Output the [x, y] coordinate of the center of the cell containing the given text.  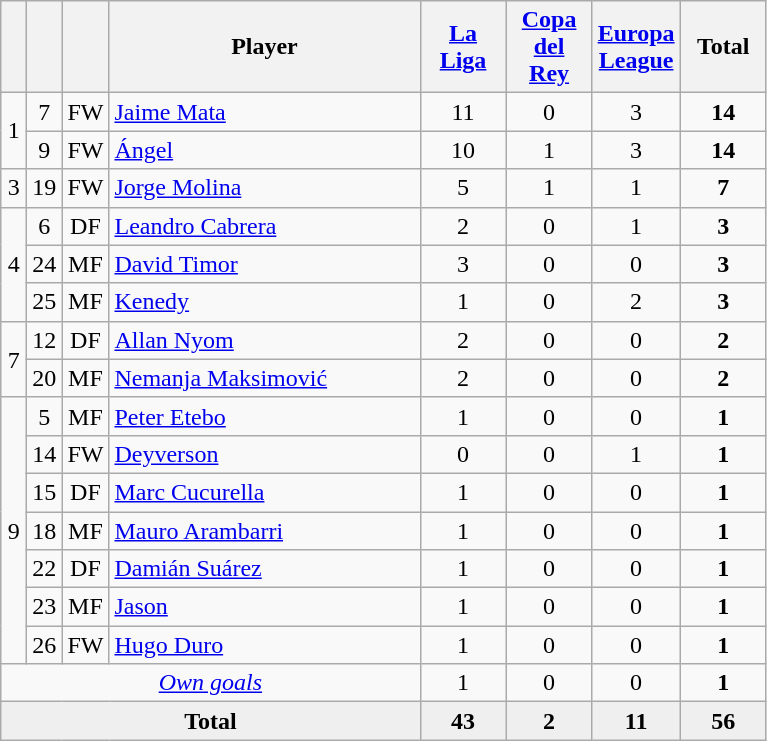
Allan Nyom [264, 340]
23 [44, 607]
Deyverson [264, 454]
Player [264, 47]
David Timor [264, 264]
La Liga [463, 47]
Own goals [210, 683]
Jorge Molina [264, 188]
Marc Cucurella [264, 492]
Mauro Arambarri [264, 531]
43 [463, 721]
25 [44, 302]
Leandro Cabrera [264, 226]
20 [44, 378]
Jaime Mata [264, 112]
Jason [264, 607]
4 [14, 264]
19 [44, 188]
12 [44, 340]
26 [44, 645]
24 [44, 264]
Copa del Rey [549, 47]
Peter Etebo [264, 416]
Hugo Duro [264, 645]
18 [44, 531]
15 [44, 492]
22 [44, 569]
10 [463, 150]
56 [723, 721]
6 [44, 226]
Ángel [264, 150]
Nemanja Maksimović [264, 378]
Damián Suárez [264, 569]
Kenedy [264, 302]
Europa League [636, 47]
